For the text-containing cell, return its midpoint in [X, Y] coordinate format. 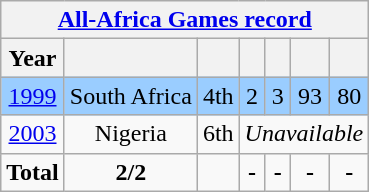
2 [252, 96]
Year [33, 58]
2003 [33, 134]
3 [278, 96]
Total [33, 172]
2/2 [130, 172]
1999 [33, 96]
6th [218, 134]
93 [310, 96]
Nigeria [130, 134]
South Africa [130, 96]
Unavailable [304, 134]
80 [350, 96]
All-Africa Games record [185, 20]
4th [218, 96]
